Detect which cell encompasses the target text, then output its [X, Y] center coordinate. 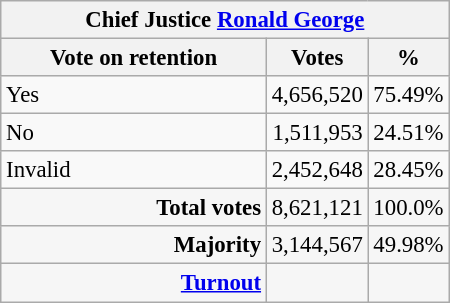
Total votes [134, 208]
No [134, 133]
28.45% [408, 170]
24.51% [408, 133]
% [408, 58]
Invalid [134, 170]
Yes [134, 95]
75.49% [408, 95]
Votes [317, 58]
100.0% [408, 208]
3,144,567 [317, 245]
2,452,648 [317, 170]
Turnout [134, 283]
49.98% [408, 245]
Chief Justice Ronald George [225, 20]
8,621,121 [317, 208]
4,656,520 [317, 95]
Majority [134, 245]
Vote on retention [134, 58]
1,511,953 [317, 133]
